Provide the [X, Y] coordinate of the cell's center where the given text is located.  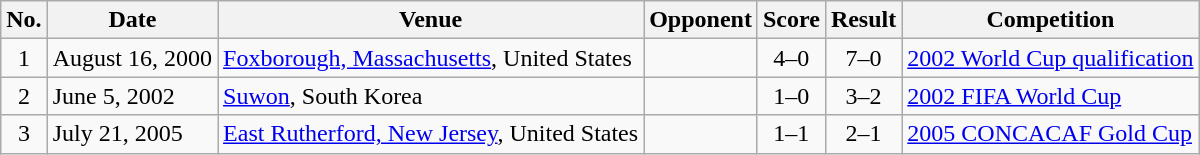
2002 FIFA World Cup [1050, 96]
August 16, 2000 [132, 58]
July 21, 2005 [132, 134]
3 [24, 134]
Foxborough, Massachusetts, United States [431, 58]
4–0 [791, 58]
Opponent [701, 20]
2 [24, 96]
1–1 [791, 134]
Date [132, 20]
2005 CONCACAF Gold Cup [1050, 134]
East Rutherford, New Jersey, United States [431, 134]
Competition [1050, 20]
2002 World Cup qualification [1050, 58]
No. [24, 20]
Venue [431, 20]
Suwon, South Korea [431, 96]
2–1 [863, 134]
3–2 [863, 96]
7–0 [863, 58]
Score [791, 20]
1–0 [791, 96]
1 [24, 58]
June 5, 2002 [132, 96]
Result [863, 20]
